Extract the (X, Y) coordinate from the center of the cell holding the provided text.  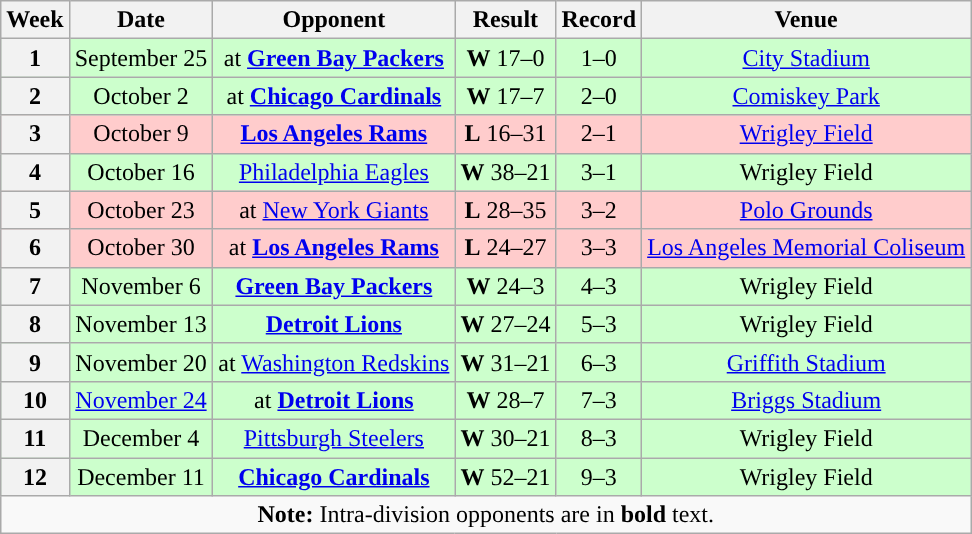
at Washington Redskins (334, 362)
9–3 (599, 477)
Week (35, 20)
W 17–0 (506, 58)
W 27–24 (506, 324)
7–3 (599, 400)
W 28–7 (506, 400)
6 (35, 248)
Chicago Cardinals (334, 477)
2 (35, 96)
7 (35, 286)
2–0 (599, 96)
at Chicago Cardinals (334, 96)
W 52–21 (506, 477)
W 17–7 (506, 96)
L 16–31 (506, 134)
11 (35, 438)
September 25 (141, 58)
5–3 (599, 324)
2–1 (599, 134)
W 38–21 (506, 172)
December 11 (141, 477)
1–0 (599, 58)
3–2 (599, 210)
L 28–35 (506, 210)
November 6 (141, 286)
8 (35, 324)
October 16 (141, 172)
8–3 (599, 438)
W 24–3 (506, 286)
3 (35, 134)
December 4 (141, 438)
Opponent (334, 20)
Griffith Stadium (806, 362)
Comiskey Park (806, 96)
October 23 (141, 210)
November 20 (141, 362)
Los Angeles Memorial Coliseum (806, 248)
Philadelphia Eagles (334, 172)
10 (35, 400)
Briggs Stadium (806, 400)
at New York Giants (334, 210)
October 9 (141, 134)
Green Bay Packers (334, 286)
Detroit Lions (334, 324)
4–3 (599, 286)
Venue (806, 20)
Pittsburgh Steelers (334, 438)
Date (141, 20)
at Green Bay Packers (334, 58)
3–3 (599, 248)
5 (35, 210)
3–1 (599, 172)
12 (35, 477)
6–3 (599, 362)
W 30–21 (506, 438)
Note: Intra-division opponents are in bold text. (486, 515)
at Detroit Lions (334, 400)
November 13 (141, 324)
Polo Grounds (806, 210)
L 24–27 (506, 248)
November 24 (141, 400)
October 30 (141, 248)
City Stadium (806, 58)
W 31–21 (506, 362)
Los Angeles Rams (334, 134)
Result (506, 20)
9 (35, 362)
1 (35, 58)
October 2 (141, 96)
Record (599, 20)
at Los Angeles Rams (334, 248)
4 (35, 172)
